For the text-containing cell, return its midpoint in [X, Y] coordinate format. 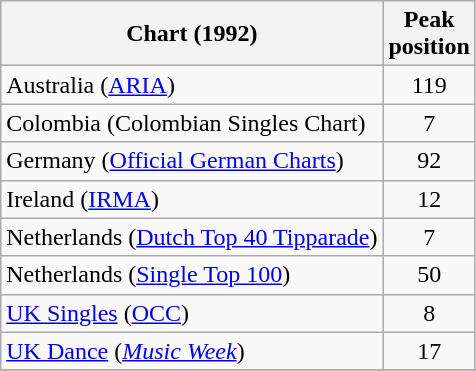
Netherlands (Dutch Top 40 Tipparade) [192, 237]
Chart (1992) [192, 34]
50 [429, 275]
8 [429, 313]
12 [429, 199]
Ireland (IRMA) [192, 199]
17 [429, 351]
UK Dance (Music Week) [192, 351]
Australia (ARIA) [192, 85]
Peakposition [429, 34]
92 [429, 161]
Germany (Official German Charts) [192, 161]
UK Singles (OCC) [192, 313]
119 [429, 85]
Colombia (Colombian Singles Chart) [192, 123]
Netherlands (Single Top 100) [192, 275]
